Output the [x, y] coordinate of the center of the cell containing the given text.  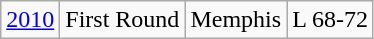
Memphis [236, 20]
2010 [30, 20]
L 68-72 [330, 20]
First Round [122, 20]
